For the text-containing cell, return its midpoint in (x, y) coordinate format. 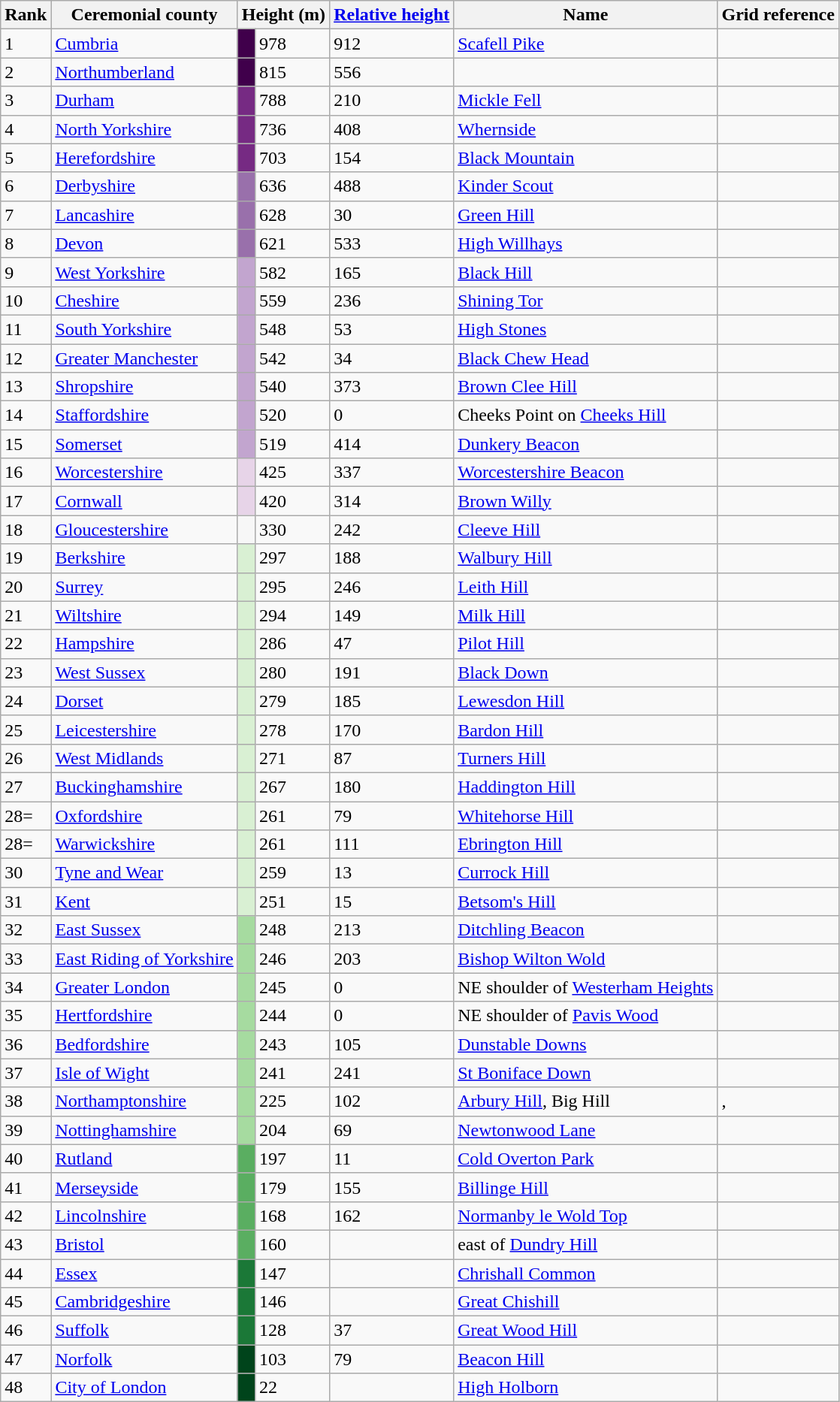
188 (392, 558)
19 (26, 558)
170 (392, 730)
Ceremonial county (144, 15)
2 (26, 72)
242 (392, 530)
210 (392, 101)
Berkshire (144, 558)
10 (26, 301)
Isle of Wight (144, 1073)
267 (293, 787)
Currock Hill (586, 873)
45 (26, 1302)
Cleeve Hill (586, 530)
Grid reference (778, 15)
West Yorkshire (144, 272)
Dorset (144, 701)
41 (26, 1187)
Cumbria (144, 44)
87 (392, 758)
43 (26, 1244)
City of London (144, 1388)
Shining Tor (586, 301)
Merseyside (144, 1187)
1 (26, 44)
east of Dundry Hill (586, 1244)
NE shoulder of Pavis Wood (586, 1016)
Betsom's Hill (586, 902)
102 (392, 1101)
Haddington Hill (586, 787)
636 (293, 186)
179 (293, 1187)
5 (26, 158)
Kinder Scout (586, 186)
286 (293, 644)
20 (26, 587)
Whernside (586, 129)
236 (392, 301)
Derbyshire (144, 186)
Black Mountain (586, 158)
44 (26, 1274)
191 (392, 672)
8 (26, 243)
203 (392, 959)
Devon (144, 243)
Oxfordshire (144, 815)
6 (26, 186)
South Yorkshire (144, 329)
Worcestershire Beacon (586, 473)
NE shoulder of Westerham Heights (586, 987)
East Sussex (144, 930)
736 (293, 129)
Chrishall Common (586, 1274)
39 (26, 1130)
582 (293, 272)
Lewesdon Hill (586, 701)
Milk Hill (586, 615)
Wiltshire (144, 615)
295 (293, 587)
42 (26, 1216)
Brown Willy (586, 501)
Suffolk (144, 1331)
420 (293, 501)
23 (26, 672)
912 (392, 44)
185 (392, 701)
Dunstable Downs (586, 1044)
703 (293, 158)
314 (392, 501)
165 (392, 272)
Herefordshire (144, 158)
Warwickshire (144, 845)
Ditchling Beacon (586, 930)
3 (26, 101)
Staffordshire (144, 415)
Cornwall (144, 501)
Cheshire (144, 301)
280 (293, 672)
Nottinghamshire (144, 1130)
213 (392, 930)
128 (293, 1331)
279 (293, 701)
788 (293, 101)
40 (26, 1159)
, (778, 1101)
Mickle Fell (586, 101)
Rutland (144, 1159)
160 (293, 1244)
Northamptonshire (144, 1101)
Black Chew Head (586, 358)
East Riding of Yorkshire (144, 959)
Rank (26, 15)
Walbury Hill (586, 558)
North Yorkshire (144, 129)
245 (293, 987)
West Midlands (144, 758)
Kent (144, 902)
488 (392, 186)
Scafell Pike (586, 44)
Billinge Hill (586, 1187)
294 (293, 615)
Greater Manchester (144, 358)
Tyne and Wear (144, 873)
18 (26, 530)
Leicestershire (144, 730)
Normanby le Wold Top (586, 1216)
Name (586, 15)
Lincolnshire (144, 1216)
559 (293, 301)
542 (293, 358)
Essex (144, 1274)
425 (293, 473)
337 (392, 473)
High Holborn (586, 1388)
Hertfordshire (144, 1016)
278 (293, 730)
Northumberland (144, 72)
Somerset (144, 444)
103 (293, 1359)
Whitehorse Hill (586, 815)
Newtonwood Lane (586, 1130)
Greater London (144, 987)
Height (m) (283, 15)
533 (392, 243)
48 (26, 1388)
Black Hill (586, 272)
243 (293, 1044)
53 (392, 329)
Arbury Hill, Big Hill (586, 1101)
Bristol (144, 1244)
35 (26, 1016)
9 (26, 272)
244 (293, 1016)
West Sussex (144, 672)
Great Chishill (586, 1302)
225 (293, 1101)
548 (293, 329)
Hampshire (144, 644)
248 (293, 930)
978 (293, 44)
Surrey (144, 587)
540 (293, 387)
Bardon Hill (586, 730)
High Willhays (586, 243)
149 (392, 615)
556 (392, 72)
25 (26, 730)
46 (26, 1331)
251 (293, 902)
Cold Overton Park (586, 1159)
Norfolk (144, 1359)
69 (392, 1130)
520 (293, 415)
105 (392, 1044)
Bedfordshire (144, 1044)
16 (26, 473)
297 (293, 558)
Pilot Hill (586, 644)
Beacon Hill (586, 1359)
271 (293, 758)
519 (293, 444)
7 (26, 215)
204 (293, 1130)
Gloucestershire (144, 530)
Durham (144, 101)
High Stones (586, 329)
373 (392, 387)
27 (26, 787)
14 (26, 415)
Black Down (586, 672)
197 (293, 1159)
24 (26, 701)
12 (26, 358)
147 (293, 1274)
154 (392, 158)
Ebrington Hill (586, 845)
628 (293, 215)
414 (392, 444)
17 (26, 501)
Shropshire (144, 387)
Cheeks Point on Cheeks Hill (586, 415)
32 (26, 930)
38 (26, 1101)
Worcestershire (144, 473)
26 (26, 758)
259 (293, 873)
31 (26, 902)
Cambridgeshire (144, 1302)
621 (293, 243)
Bishop Wilton Wold (586, 959)
815 (293, 72)
Brown Clee Hill (586, 387)
Turners Hill (586, 758)
111 (392, 845)
36 (26, 1044)
21 (26, 615)
St Boniface Down (586, 1073)
Relative height (392, 15)
162 (392, 1216)
Dunkery Beacon (586, 444)
4 (26, 129)
168 (293, 1216)
Lancashire (144, 215)
408 (392, 129)
Buckinghamshire (144, 787)
Great Wood Hill (586, 1331)
Green Hill (586, 215)
155 (392, 1187)
33 (26, 959)
180 (392, 787)
330 (293, 530)
146 (293, 1302)
Leith Hill (586, 587)
